Search for the cell housing the specified text and yield its [X, Y] center coordinate. 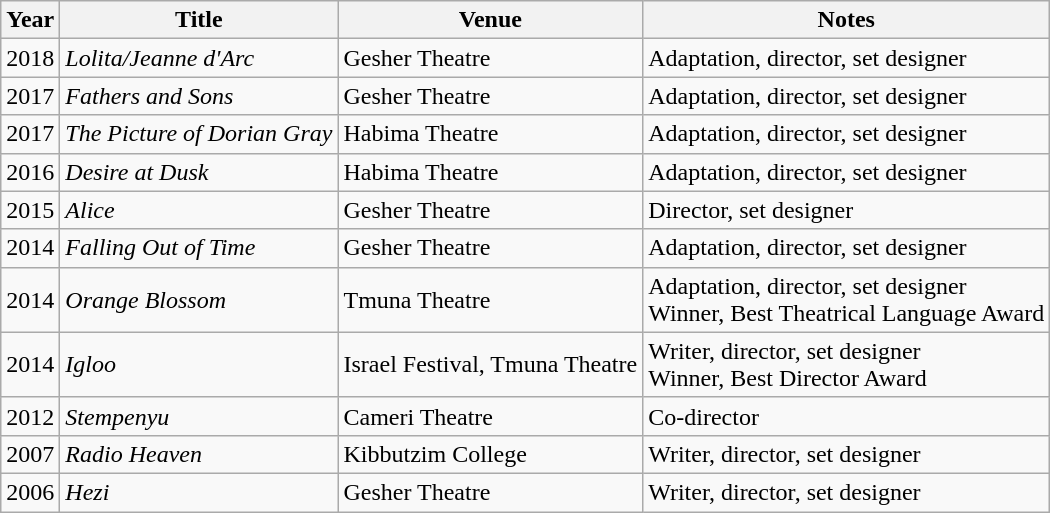
Adaptation, director, set designerWinner, Best Theatrical Language Award [846, 300]
Co-director [846, 416]
Title [199, 20]
2006 [30, 492]
The Picture of Dorian Gray [199, 134]
Radio Heaven [199, 454]
Hezi [199, 492]
Orange Blossom [199, 300]
2016 [30, 172]
Kibbutzim College [490, 454]
Writer, director, set designerWinner, Best Director Award [846, 364]
Falling Out of Time [199, 248]
Cameri Theatre [490, 416]
Tmuna Theatre [490, 300]
2015 [30, 210]
2018 [30, 58]
Igloo [199, 364]
2007 [30, 454]
Stempenyu [199, 416]
Fathers and Sons [199, 96]
Alice [199, 210]
2012 [30, 416]
Desire at Dusk [199, 172]
Notes [846, 20]
Israel Festival, Tmuna Theatre [490, 364]
Lolita/Jeanne d'Arc [199, 58]
Year [30, 20]
Director, set designer [846, 210]
Venue [490, 20]
